Identify which cell holds the provided text, then report its [x, y] central coordinate. 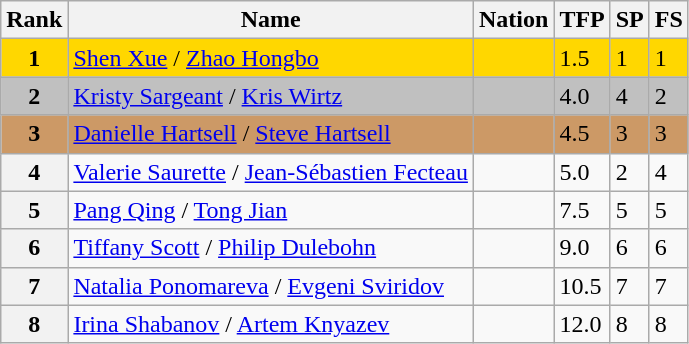
4.0 [582, 96]
SP [630, 20]
Shen Xue / Zhao Hongbo [271, 58]
Irina Shabanov / Artem Knyazev [271, 324]
4.5 [582, 134]
5.0 [582, 172]
Kristy Sargeant / Kris Wirtz [271, 96]
Valerie Saurette / Jean-Sébastien Fecteau [271, 172]
12.0 [582, 324]
Name [271, 20]
Pang Qing / Tong Jian [271, 210]
9.0 [582, 248]
10.5 [582, 286]
Natalia Ponomareva / Evgeni Sviridov [271, 286]
Rank [34, 20]
1.5 [582, 58]
Danielle Hartsell / Steve Hartsell [271, 134]
Tiffany Scott / Philip Dulebohn [271, 248]
7.5 [582, 210]
Nation [513, 20]
FS [668, 20]
TFP [582, 20]
